For the text-containing cell, return its midpoint in (X, Y) coordinate format. 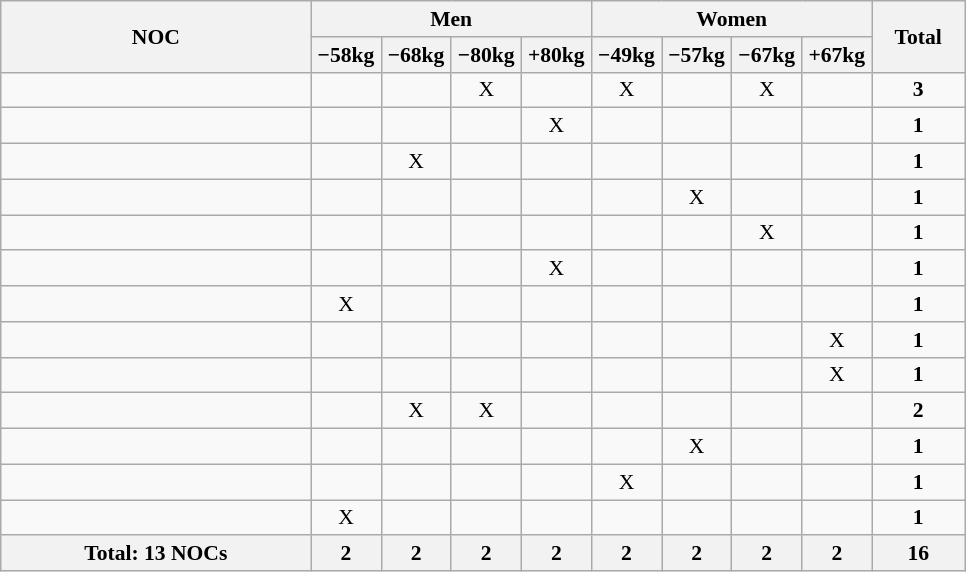
+80kg (556, 55)
−68kg (416, 55)
NOC (156, 36)
Total (918, 36)
−57kg (697, 55)
−67kg (767, 55)
−58kg (346, 55)
−49kg (626, 55)
−80kg (486, 55)
Men (451, 19)
Total: 13 NOCs (156, 554)
3 (918, 90)
Women (731, 19)
+67kg (837, 55)
16 (918, 554)
